From the cell containing the given text, extract its center point as (X, Y) coordinate. 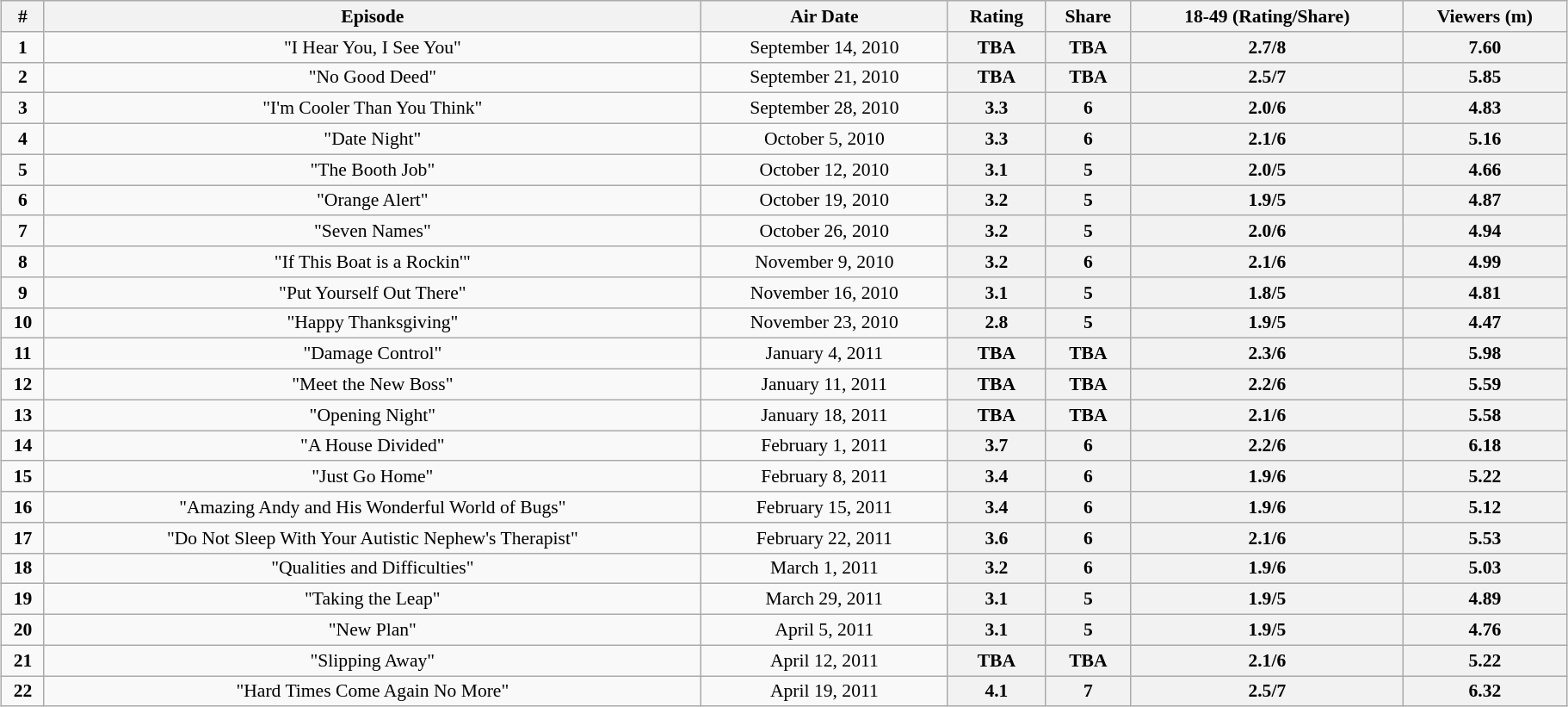
4.47 (1485, 323)
Share (1089, 16)
Rating (997, 16)
15 (23, 477)
Viewers (m) (1485, 16)
16 (23, 507)
October 12, 2010 (824, 170)
19 (23, 599)
"Amazing Andy and His Wonderful World of Bugs" (372, 507)
5.12 (1485, 507)
October 5, 2010 (824, 140)
"A House Divided" (372, 446)
18-49 (Rating/Share) (1267, 16)
4.81 (1485, 293)
"Hard Times Come Again No More" (372, 691)
"New Plan" (372, 630)
April 19, 2011 (824, 691)
1 (23, 47)
4.1 (997, 691)
2.3/6 (1267, 354)
4.83 (1485, 109)
2.7/8 (1267, 47)
November 16, 2010 (824, 293)
5.59 (1485, 385)
January 18, 2011 (824, 415)
"Damage Control" (372, 354)
February 1, 2011 (824, 446)
9 (23, 293)
17 (23, 538)
"Opening Night" (372, 415)
September 21, 2010 (824, 78)
March 29, 2011 (824, 599)
11 (23, 354)
February 8, 2011 (824, 477)
April 12, 2011 (824, 660)
5.98 (1485, 354)
4.94 (1485, 232)
October 26, 2010 (824, 232)
5.16 (1485, 140)
February 22, 2011 (824, 538)
18 (23, 568)
4.89 (1485, 599)
"Do Not Sleep With Your Autistic Nephew's Therapist" (372, 538)
4.87 (1485, 201)
"Meet the New Boss" (372, 385)
"Orange Alert" (372, 201)
4.99 (1485, 262)
5.03 (1485, 568)
"Seven Names" (372, 232)
2.8 (997, 323)
4.66 (1485, 170)
5.53 (1485, 538)
September 28, 2010 (824, 109)
January 4, 2011 (824, 354)
1.8/5 (1267, 293)
"The Booth Job" (372, 170)
"No Good Deed" (372, 78)
February 15, 2011 (824, 507)
October 19, 2010 (824, 201)
Episode (372, 16)
January 11, 2011 (824, 385)
5.58 (1485, 415)
22 (23, 691)
10 (23, 323)
"I Hear You, I See You" (372, 47)
3 (23, 109)
November 9, 2010 (824, 262)
April 5, 2011 (824, 630)
4.76 (1485, 630)
"I'm Cooler Than You Think" (372, 109)
"Date Night" (372, 140)
21 (23, 660)
7.60 (1485, 47)
3.7 (997, 446)
4 (23, 140)
"Slipping Away" (372, 660)
September 14, 2010 (824, 47)
3.6 (997, 538)
2.0/5 (1267, 170)
"Put Yourself Out There" (372, 293)
November 23, 2010 (824, 323)
5.85 (1485, 78)
"Qualities and Difficulties" (372, 568)
6.18 (1485, 446)
12 (23, 385)
2 (23, 78)
Air Date (824, 16)
"Just Go Home" (372, 477)
20 (23, 630)
13 (23, 415)
"If This Boat is a Rockin'" (372, 262)
14 (23, 446)
"Taking the Leap" (372, 599)
8 (23, 262)
"Happy Thanksgiving" (372, 323)
March 1, 2011 (824, 568)
# (23, 16)
6.32 (1485, 691)
